From the cell containing the given text, extract its center point as [x, y] coordinate. 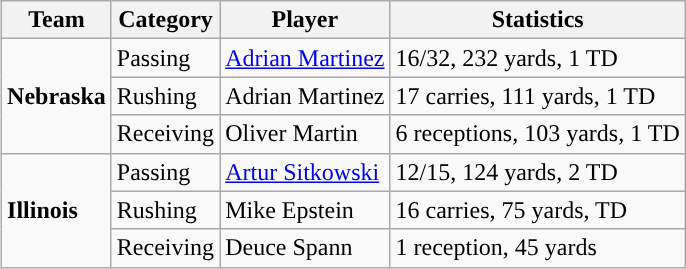
17 carries, 111 yards, 1 TD [538, 96]
6 receptions, 103 yards, 1 TD [538, 134]
Category [165, 20]
Team [57, 20]
12/15, 124 yards, 2 TD [538, 172]
Nebraska [57, 96]
Mike Epstein [305, 210]
Artur Sitkowski [305, 172]
Player [305, 20]
1 reception, 45 yards [538, 248]
Deuce Spann [305, 248]
16/32, 232 yards, 1 TD [538, 58]
Statistics [538, 20]
Illinois [57, 210]
Oliver Martin [305, 134]
16 carries, 75 yards, TD [538, 210]
